Return the [x, y] coordinate for the center point of the cell that contains the specified text.  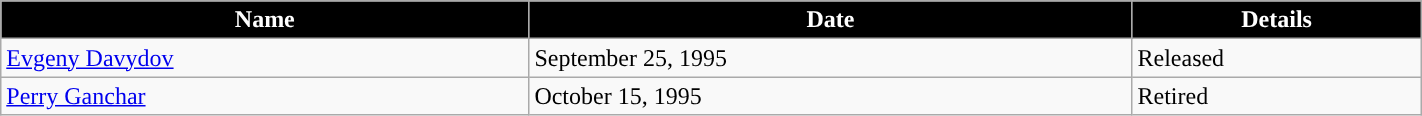
Date [830, 20]
Details [1276, 20]
Released [1276, 58]
Retired [1276, 96]
September 25, 1995 [830, 58]
Name [265, 20]
October 15, 1995 [830, 96]
Evgeny Davydov [265, 58]
Perry Ganchar [265, 96]
